Return the (x, y) coordinate for the center point of the cell that contains the specified text.  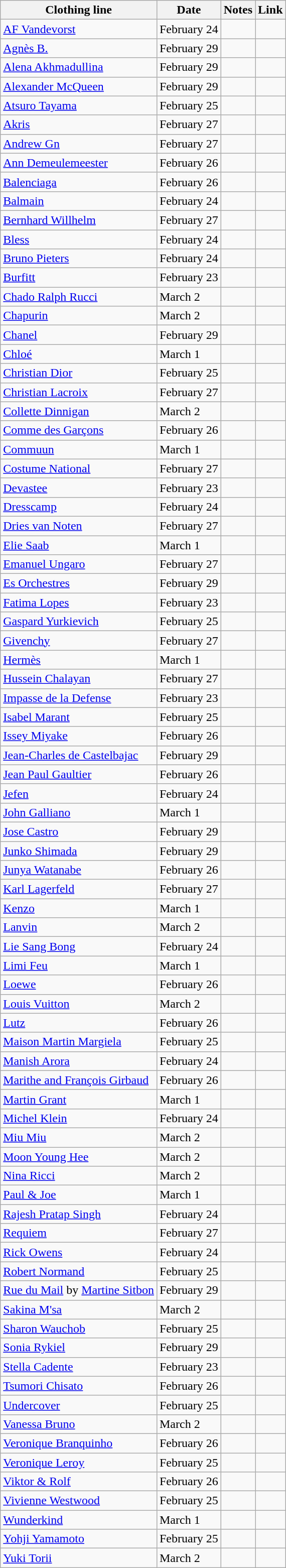
Bernhard Willhelm (79, 220)
Limi Feu (79, 966)
Tsumori Chisato (79, 1386)
Wunderkind (79, 1520)
Jean Paul Gaultier (79, 774)
Nina Ricci (79, 1176)
Maison Martin Margiela (79, 1042)
Alena Akhmadullina (79, 67)
Louis Vuitton (79, 1004)
Impasse de la Defense (79, 698)
Bless (79, 239)
Atsuro Tayama (79, 105)
Veronique Branquinho (79, 1443)
Dresscamp (79, 507)
Robert Normand (79, 1271)
Christian Lacroix (79, 392)
Chado Ralph Rucci (79, 297)
Givenchy (79, 641)
Balenciaga (79, 182)
Junya Watanabe (79, 870)
Junko Shimada (79, 851)
Yuki Torii (79, 1558)
Emanuel Ungaro (79, 564)
Ann Demeulemeester (79, 163)
Rajesh Pratap Singh (79, 1214)
Manish Arora (79, 1061)
Rick Owens (79, 1252)
John Galliano (79, 812)
Fatima Lopes (79, 602)
Miu Miu (79, 1137)
Comme des Garçons (79, 430)
Michel Klein (79, 1118)
Paul & Joe (79, 1195)
Elie Saab (79, 545)
Devastee (79, 488)
Sakina M'sa (79, 1309)
Jean-Charles de Castelbajac (79, 755)
Chloé (79, 354)
Notes (238, 10)
Vanessa Bruno (79, 1424)
Requiem (79, 1233)
Issey Miyake (79, 736)
Christian Dior (79, 373)
Yohji Yamamoto (79, 1539)
Marithe and François Girbaud (79, 1080)
Bruno Pieters (79, 259)
Sonia Rykiel (79, 1348)
Lanvin (79, 927)
Rue du Mail by Martine Sitbon (79, 1290)
Dries van Noten (79, 526)
Chanel (79, 335)
Viktor & Rolf (79, 1482)
Alexander McQueen (79, 86)
Lie Sang Bong (79, 946)
Commuun (79, 449)
Chapurin (79, 316)
Date (189, 10)
Collette Dinnigan (79, 411)
Moon Young Hee (79, 1156)
Sharon Wauchob (79, 1329)
AF Vandevorst (79, 29)
Jose Castro (79, 831)
Hermès (79, 660)
Es Orchestres (79, 583)
Kenzo (79, 908)
Jefen (79, 793)
Karl Lagerfeld (79, 889)
Vivienne Westwood (79, 1501)
Martin Grant (79, 1099)
Costume National (79, 468)
Link (270, 10)
Burfitt (79, 278)
Akris (79, 125)
Undercover (79, 1405)
Veronique Leroy (79, 1463)
Agnès B. (79, 48)
Balmain (79, 201)
Hussein Chalayan (79, 679)
Andrew Gn (79, 144)
Clothing line (79, 10)
Loewe (79, 985)
Gaspard Yurkievich (79, 622)
Stella Cadente (79, 1367)
Isabel Marant (79, 717)
Lutz (79, 1023)
